Identify which cell holds the provided text, then report its [X, Y] central coordinate. 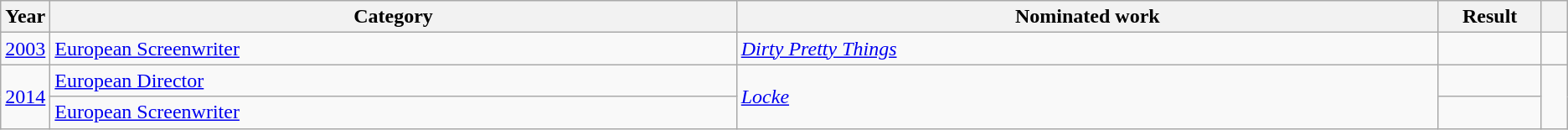
Locke [1087, 96]
Dirty Pretty Things [1087, 49]
2003 [25, 49]
Result [1489, 17]
Category [394, 17]
2014 [25, 96]
European Director [394, 81]
Year [25, 17]
Nominated work [1087, 17]
